Find where the given text appears and provide that cell's center as (X, Y) coordinate. 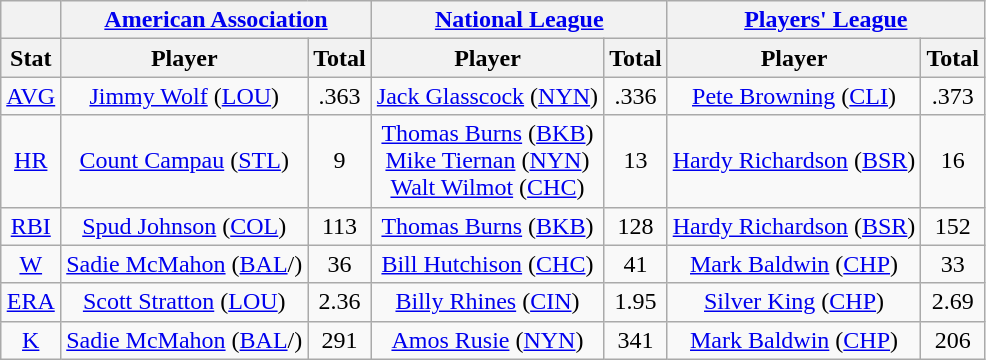
AVG (31, 96)
9 (340, 161)
Players' League (826, 20)
Stat (31, 58)
113 (340, 226)
2.69 (953, 302)
16 (953, 161)
Jack Glasscock (NYN) (487, 96)
33 (953, 264)
1.95 (636, 302)
.373 (953, 96)
41 (636, 264)
152 (953, 226)
National League (519, 20)
Count Campau (STL) (184, 161)
128 (636, 226)
206 (953, 340)
Thomas Burns (BKB) (487, 226)
36 (340, 264)
Scott Stratton (LOU) (184, 302)
Amos Rusie (NYN) (487, 340)
ERA (31, 302)
13 (636, 161)
RBI (31, 226)
Spud Johnson (COL) (184, 226)
HR (31, 161)
Pete Browning (CLI) (794, 96)
Jimmy Wolf (LOU) (184, 96)
.336 (636, 96)
W (31, 264)
K (31, 340)
Billy Rhines (CIN) (487, 302)
.363 (340, 96)
2.36 (340, 302)
291 (340, 340)
341 (636, 340)
American Association (216, 20)
Thomas Burns (BKB)Mike Tiernan (NYN)Walt Wilmot (CHC) (487, 161)
Silver King (CHP) (794, 302)
Bill Hutchison (CHC) (487, 264)
